Detect which cell encompasses the target text, then output its [X, Y] center coordinate. 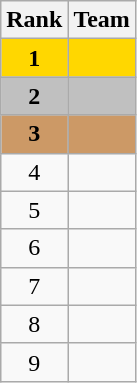
5 [34, 210]
8 [34, 324]
9 [34, 362]
Rank [34, 20]
7 [34, 286]
2 [34, 96]
1 [34, 58]
6 [34, 248]
4 [34, 172]
3 [34, 134]
Team [102, 20]
